From the cell containing the given text, extract its center point as [X, Y] coordinate. 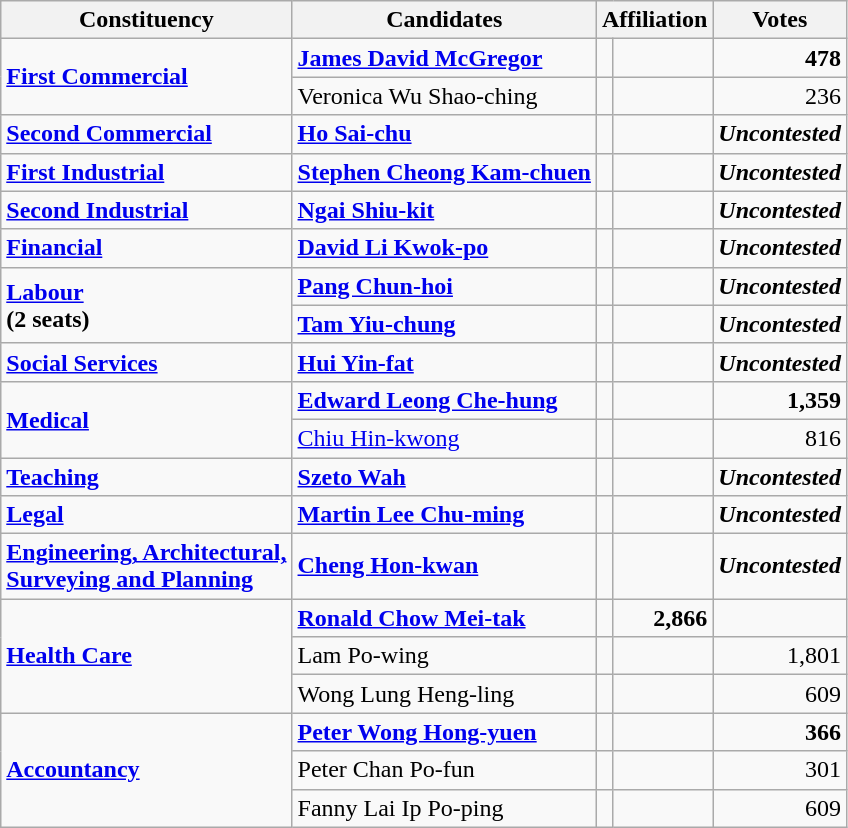
Constituency [146, 20]
Engineering, Architectural,Surveying and Planning [146, 566]
478 [780, 58]
First Industrial [146, 172]
2,866 [662, 618]
Pang Chun-hoi [444, 286]
Chiu Hin-kwong [444, 438]
Candidates [444, 20]
816 [780, 438]
Labour(2 seats) [146, 305]
366 [780, 732]
Financial [146, 248]
Health Care [146, 656]
Second Industrial [146, 210]
Legal [146, 515]
Cheng Hon-kwan [444, 566]
First Commercial [146, 77]
Hui Yin-fat [444, 362]
Veronica Wu Shao-ching [444, 96]
Martin Lee Chu-ming [444, 515]
236 [780, 96]
Votes [780, 20]
Ronald Chow Mei-tak [444, 618]
Fanny Lai Ip Po-ping [444, 808]
Tam Yiu-chung [444, 324]
Ho Sai-chu [444, 134]
James David McGregor [444, 58]
Wong Lung Heng-ling [444, 694]
Affiliation [654, 20]
1,359 [780, 400]
Second Commercial [146, 134]
Peter Chan Po-fun [444, 770]
1,801 [780, 656]
Stephen Cheong Kam-chuen [444, 172]
Peter Wong Hong-yuen [444, 732]
David Li Kwok-po [444, 248]
Szeto Wah [444, 477]
301 [780, 770]
Lam Po-wing [444, 656]
Teaching [146, 477]
Medical [146, 419]
Ngai Shiu-kit [444, 210]
Social Services [146, 362]
Edward Leong Che-hung [444, 400]
Accountancy [146, 770]
